Identify which cell holds the provided text, then report its (x, y) central coordinate. 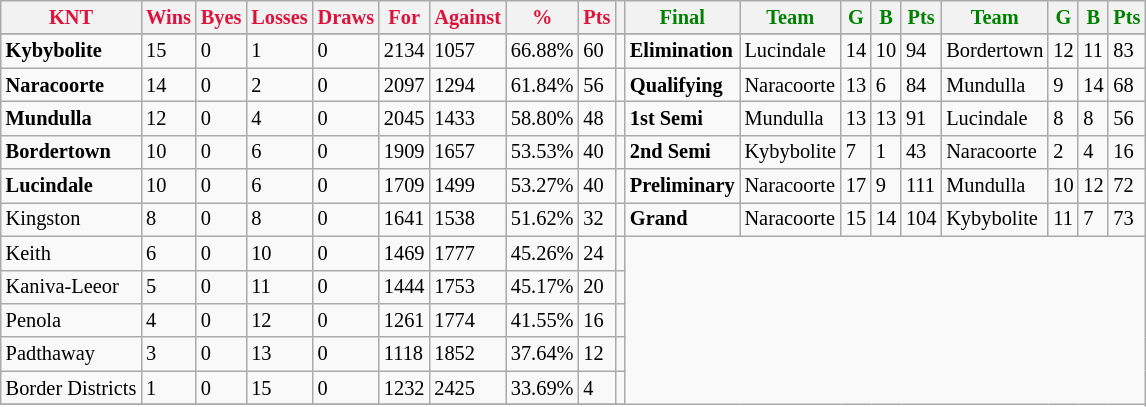
43 (921, 152)
53.27% (542, 186)
2nd Semi (682, 152)
Byes (221, 17)
111 (921, 186)
1774 (468, 320)
1294 (468, 85)
Losses (279, 17)
73 (1126, 219)
66.88% (542, 51)
1433 (468, 118)
20 (596, 287)
Padthaway (71, 354)
33.69% (542, 388)
72 (1126, 186)
1118 (404, 354)
104 (921, 219)
Elimination (682, 51)
2134 (404, 51)
48 (596, 118)
37.64% (542, 354)
61.84% (542, 85)
For (404, 17)
1753 (468, 287)
Final (682, 17)
58.80% (542, 118)
1538 (468, 219)
5 (168, 287)
94 (921, 51)
24 (596, 253)
68 (1126, 85)
1777 (468, 253)
1657 (468, 152)
53.53% (542, 152)
Border Districts (71, 388)
45.26% (542, 253)
1469 (404, 253)
51.62% (542, 219)
41.55% (542, 320)
1641 (404, 219)
Preliminary (682, 186)
Kingston (71, 219)
45.17% (542, 287)
1852 (468, 354)
KNT (71, 17)
84 (921, 85)
Against (468, 17)
Grand (682, 219)
17 (856, 186)
1499 (468, 186)
32 (596, 219)
1261 (404, 320)
2045 (404, 118)
Qualifying (682, 85)
91 (921, 118)
2097 (404, 85)
1057 (468, 51)
% (542, 17)
83 (1126, 51)
1709 (404, 186)
1909 (404, 152)
3 (168, 354)
1st Semi (682, 118)
60 (596, 51)
Keith (71, 253)
2425 (468, 388)
Kaniva-Leeor (71, 287)
Wins (168, 17)
Penola (71, 320)
Draws (346, 17)
1232 (404, 388)
1444 (404, 287)
